Scan for the cell matching the given text and deliver its [x, y] coordinate at center. 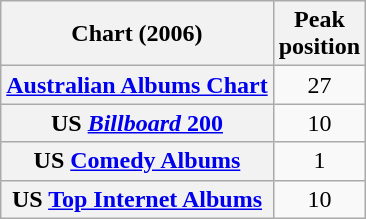
US Comedy Albums [137, 161]
US Billboard 200 [137, 123]
Chart (2006) [137, 34]
Australian Albums Chart [137, 85]
US Top Internet Albums [137, 199]
Peakposition [319, 34]
1 [319, 161]
27 [319, 85]
